Detect which cell encompasses the target text, then output its (X, Y) center coordinate. 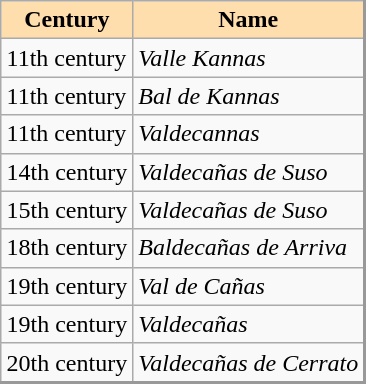
14th century (67, 172)
Bal de Kannas (249, 96)
Name (249, 20)
Val de Cañas (249, 286)
Valdecannas (249, 134)
20th century (67, 362)
Valle Kannas (249, 58)
15th century (67, 210)
Valdecañas (249, 324)
Century (67, 20)
18th century (67, 248)
Baldecañas de Arriva (249, 248)
Valdecañas de Cerrato (249, 362)
